Extract the (X, Y) coordinate from the center of the cell holding the provided text.  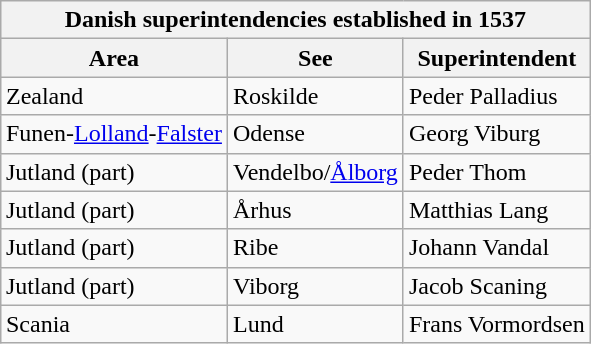
Jacob Scaning (496, 286)
Århus (315, 210)
Zealand (114, 96)
Matthias Lang (496, 210)
Lund (315, 324)
Vendelbo/Ålborg (315, 172)
Johann Vandal (496, 248)
Area (114, 58)
Frans Vormordsen (496, 324)
Peder Thom (496, 172)
Superintendent (496, 58)
Viborg (315, 286)
Roskilde (315, 96)
Danish superintendencies established in 1537 (295, 20)
Ribe (315, 248)
See (315, 58)
Funen-Lolland-Falster (114, 134)
Peder Palladius (496, 96)
Scania (114, 324)
Odense (315, 134)
Georg Viburg (496, 134)
